Provide the [X, Y] coordinate of the cell's center where the given text is located.  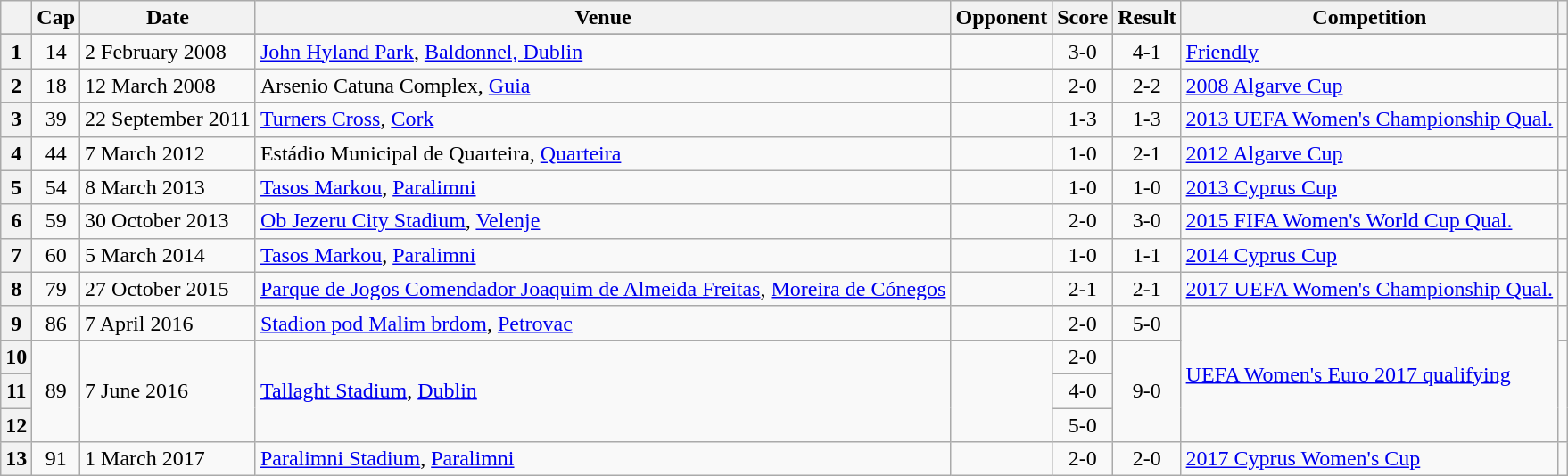
3 [16, 119]
2 February 2008 [168, 52]
UEFA Women's Euro 2017 qualifying [1370, 373]
Score [1083, 18]
5 March 2014 [168, 255]
9 [16, 323]
2013 UEFA Women's Championship Qual. [1370, 119]
Friendly [1370, 52]
91 [56, 459]
2017 Cyprus Women's Cup [1370, 459]
1-1 [1147, 255]
44 [56, 153]
Result [1147, 18]
2012 Algarve Cup [1370, 153]
4 [16, 153]
Turners Cross, Cork [603, 119]
2 [16, 86]
8 March 2013 [168, 187]
2015 FIFA Women's World Cup Qual. [1370, 221]
Date [168, 18]
4-0 [1083, 390]
22 September 2011 [168, 119]
5 [16, 187]
Estádio Municipal de Quarteira, Quarteira [603, 153]
27 October 2015 [168, 289]
39 [56, 119]
8 [16, 289]
12 [16, 425]
14 [56, 52]
Paralimni Stadium, Paralimni [603, 459]
89 [56, 390]
6 [16, 221]
John Hyland Park, Baldonnel, Dublin [603, 52]
2014 Cyprus Cup [1370, 255]
Tallaght Stadium, Dublin [603, 390]
30 October 2013 [168, 221]
Ob Jezeru City Stadium, Velenje [603, 221]
60 [56, 255]
10 [16, 357]
59 [56, 221]
1 [16, 52]
2013 Cyprus Cup [1370, 187]
1 March 2017 [168, 459]
7 [16, 255]
4-1 [1147, 52]
7 April 2016 [168, 323]
Parque de Jogos Comendador Joaquim de Almeida Freitas, Moreira de Cónegos [603, 289]
7 June 2016 [168, 390]
Cap [56, 18]
12 March 2008 [168, 86]
Venue [603, 18]
2017 UEFA Women's Championship Qual. [1370, 289]
2-2 [1147, 86]
Competition [1370, 18]
2008 Algarve Cup [1370, 86]
7 March 2012 [168, 153]
Opponent [1002, 18]
9-0 [1147, 390]
13 [16, 459]
86 [56, 323]
Arsenio Catuna Complex, Guia [603, 86]
18 [56, 86]
79 [56, 289]
Stadion pod Malim brdom, Petrovac [603, 323]
54 [56, 187]
11 [16, 390]
